Return the [X, Y] coordinate for the center point of the cell that contains the specified text.  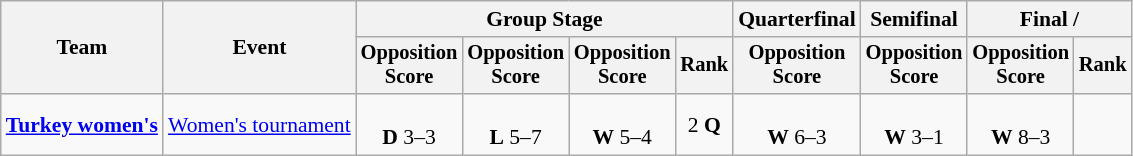
W 6–3 [797, 124]
W 5–4 [622, 124]
Quarterfinal [797, 19]
Semifinal [914, 19]
W 8–3 [1020, 124]
Group Stage [544, 19]
Team [82, 48]
Event [260, 48]
W 3–1 [914, 124]
2 Q [705, 124]
Women's tournament [260, 124]
D 3–3 [410, 124]
L 5–7 [516, 124]
Turkey women's [82, 124]
Final / [1049, 19]
